For the text-containing cell, return its midpoint in (x, y) coordinate format. 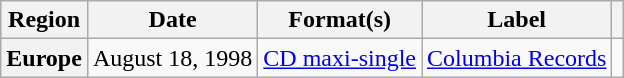
CD maxi-single (340, 58)
Format(s) (340, 20)
Europe (44, 58)
Region (44, 20)
Label (517, 20)
Date (172, 20)
Columbia Records (517, 58)
August 18, 1998 (172, 58)
